From the cell containing the given text, extract its center point as [x, y] coordinate. 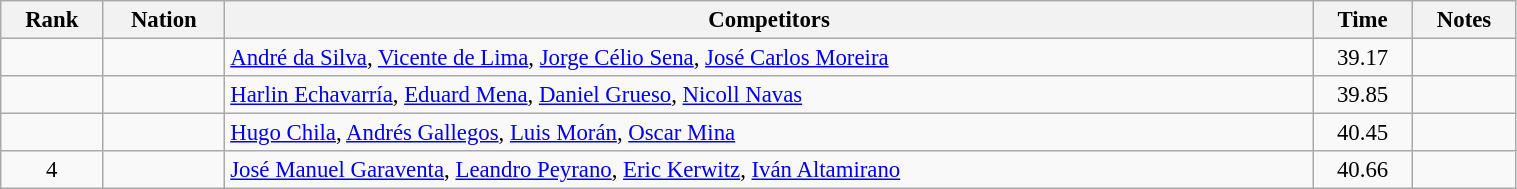
Harlin Echavarría, Eduard Mena, Daniel Grueso, Nicoll Navas [769, 95]
Notes [1464, 20]
André da Silva, Vicente de Lima, Jorge Célio Sena, José Carlos Moreira [769, 58]
4 [52, 170]
39.17 [1362, 58]
40.66 [1362, 170]
Hugo Chila, Andrés Gallegos, Luis Morán, Oscar Mina [769, 133]
Time [1362, 20]
Competitors [769, 20]
40.45 [1362, 133]
Rank [52, 20]
39.85 [1362, 95]
José Manuel Garaventa, Leandro Peyrano, Eric Kerwitz, Iván Altamirano [769, 170]
Nation [164, 20]
